From the cell containing the given text, extract its center point as (x, y) coordinate. 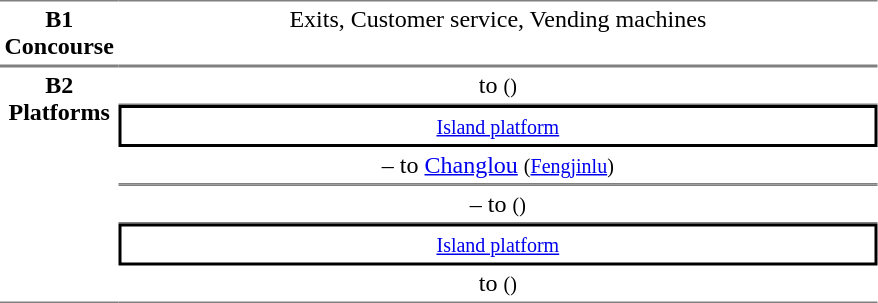
B2Platforms (59, 184)
– to Changlou (Fengjinlu) (498, 166)
to () (498, 86)
Exits, Customer service, Vending machines (498, 33)
– to () (498, 204)
B1Concourse (59, 33)
